Scan for the cell matching the given text and deliver its [x, y] coordinate at center. 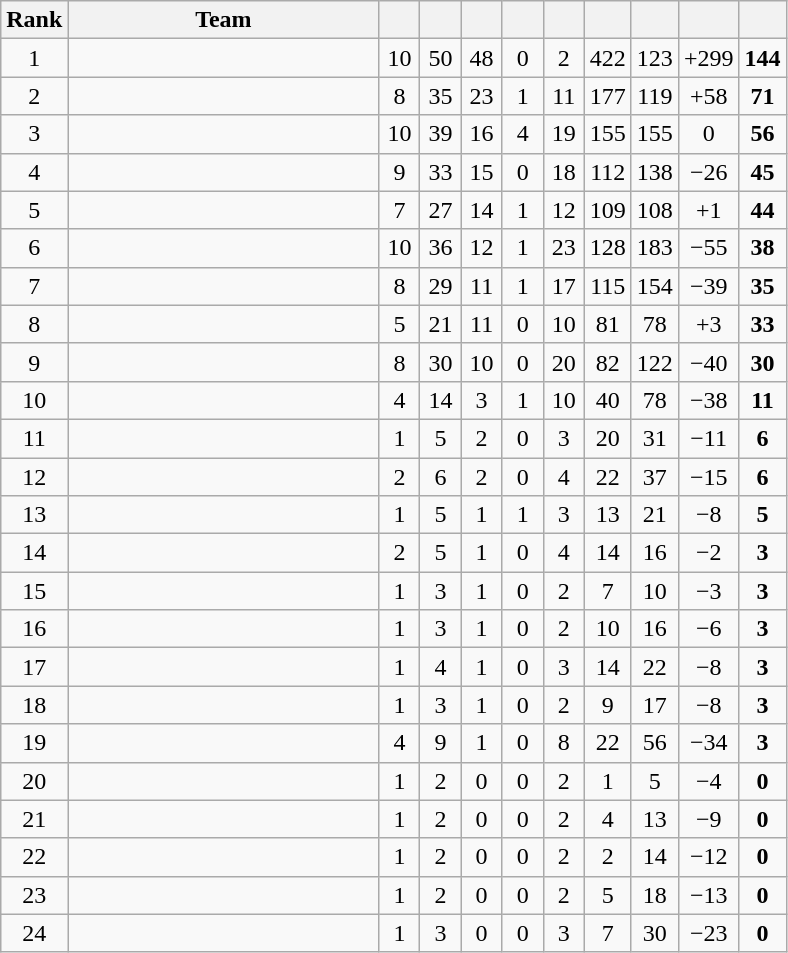
−34 [708, 743]
154 [654, 286]
27 [440, 210]
39 [440, 134]
−2 [708, 553]
−38 [708, 400]
−13 [708, 895]
71 [762, 96]
−3 [708, 591]
109 [608, 210]
−40 [708, 362]
128 [608, 248]
36 [440, 248]
122 [654, 362]
−55 [708, 248]
Team [224, 20]
+3 [708, 324]
−6 [708, 629]
29 [440, 286]
24 [34, 933]
119 [654, 96]
−15 [708, 477]
−4 [708, 781]
123 [654, 58]
183 [654, 248]
−9 [708, 819]
−11 [708, 438]
−39 [708, 286]
Rank [34, 20]
44 [762, 210]
31 [654, 438]
81 [608, 324]
−23 [708, 933]
37 [654, 477]
+58 [708, 96]
48 [482, 58]
115 [608, 286]
−26 [708, 172]
38 [762, 248]
108 [654, 210]
112 [608, 172]
+299 [708, 58]
82 [608, 362]
50 [440, 58]
45 [762, 172]
−12 [708, 857]
138 [654, 172]
177 [608, 96]
40 [608, 400]
+1 [708, 210]
144 [762, 58]
422 [608, 58]
